Extract the (X, Y) coordinate from the center of the cell holding the provided text.  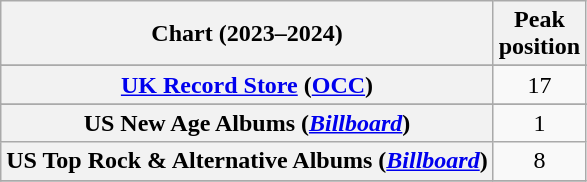
UK Record Store (OCC) (247, 85)
US New Age Albums (Billboard) (247, 123)
US Top Rock & Alternative Albums (Billboard) (247, 161)
Chart (2023–2024) (247, 34)
Peakposition (539, 34)
17 (539, 85)
8 (539, 161)
1 (539, 123)
